Pinpoint the cell where the given text exists, returning its [x, y] midpoint coordinate. 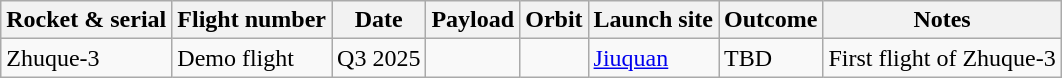
Notes [942, 20]
Outcome [770, 20]
Demo flight [252, 58]
Orbit [554, 20]
Launch site [653, 20]
Rocket & serial [86, 20]
TBD [770, 58]
Jiuquan [653, 58]
Q3 2025 [379, 58]
Payload [473, 20]
First flight of Zhuque-3 [942, 58]
Flight number [252, 20]
Date [379, 20]
Zhuque-3 [86, 58]
